Find where the given text appears and provide that cell's center as [X, Y] coordinate. 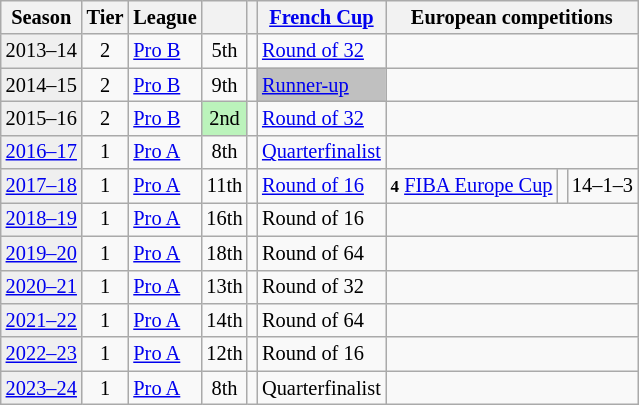
14th [225, 320]
2014–15 [42, 85]
13th [225, 287]
11th [225, 186]
2019–20 [42, 253]
Runner-up [322, 85]
2017–18 [42, 186]
European competitions [512, 17]
2021–22 [42, 320]
French Cup [322, 17]
League [164, 17]
18th [225, 253]
4 FIBA Europe Cup [472, 186]
2016–17 [42, 152]
Tier [106, 17]
14–1–3 [602, 186]
9th [225, 85]
Season [42, 17]
2022–23 [42, 354]
2015–16 [42, 118]
12th [225, 354]
2020–21 [42, 287]
2nd [225, 118]
2023–24 [42, 388]
2018–19 [42, 219]
2013–14 [42, 51]
16th [225, 219]
5th [225, 51]
